Return (X, Y) of the center of cell containing provided text 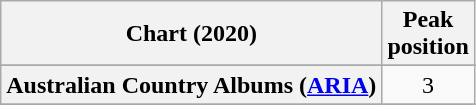
Australian Country Albums (ARIA) (192, 85)
Peakposition (428, 34)
3 (428, 85)
Chart (2020) (192, 34)
